Identify which cell holds the provided text, then report its (x, y) central coordinate. 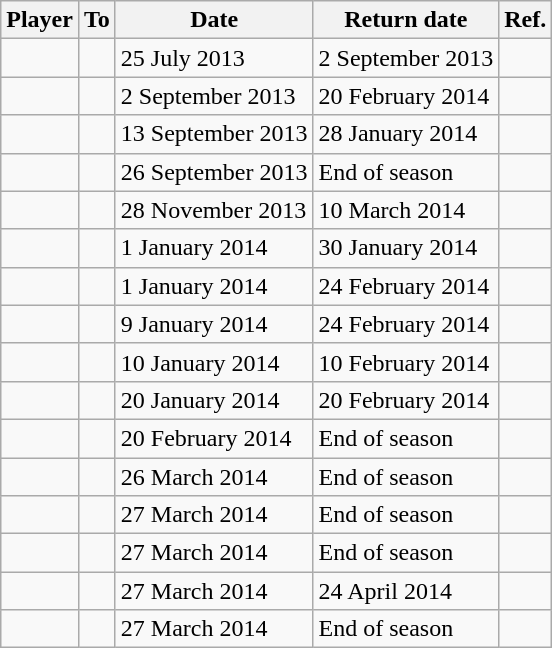
9 January 2014 (214, 324)
10 February 2014 (406, 362)
Player (40, 20)
28 January 2014 (406, 134)
13 September 2013 (214, 134)
30 January 2014 (406, 248)
10 January 2014 (214, 362)
25 July 2013 (214, 58)
28 November 2013 (214, 210)
Return date (406, 20)
26 September 2013 (214, 172)
24 April 2014 (406, 591)
Date (214, 20)
26 March 2014 (214, 477)
10 March 2014 (406, 210)
Ref. (526, 20)
20 January 2014 (214, 400)
To (96, 20)
